For the text-containing cell, return its midpoint in (X, Y) coordinate format. 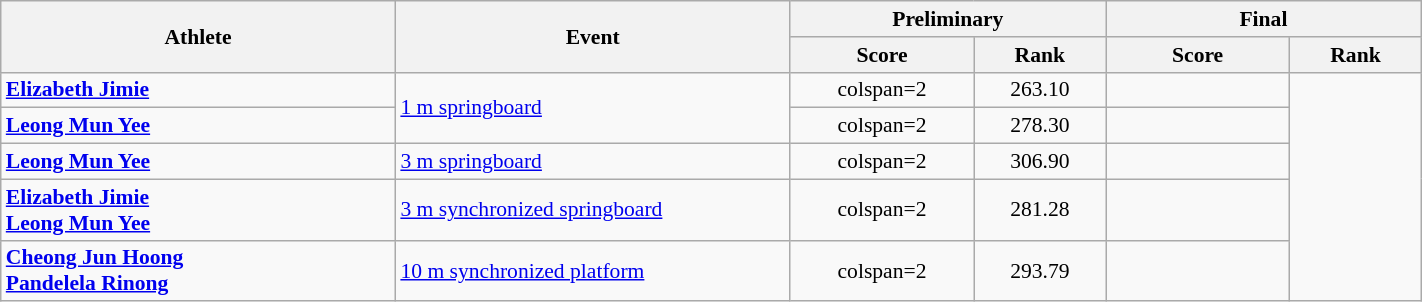
3 m synchronized springboard (592, 210)
Elizabeth Jimie (198, 90)
Cheong Jun HoongPandelela Rinong (198, 270)
306.90 (1040, 162)
Athlete (198, 36)
281.28 (1040, 210)
3 m springboard (592, 162)
263.10 (1040, 90)
10 m synchronized platform (592, 270)
Final (1264, 19)
278.30 (1040, 126)
Elizabeth JimieLeong Mun Yee (198, 210)
293.79 (1040, 270)
Event (592, 36)
Preliminary (948, 19)
1 m springboard (592, 108)
